Pinpoint the cell where the given text exists, returning its (x, y) midpoint coordinate. 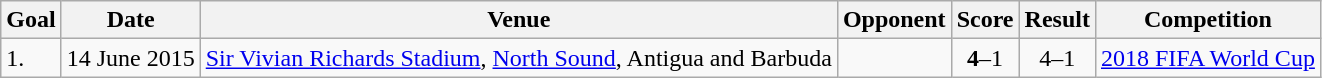
Sir Vivian Richards Stadium, North Sound, Antigua and Barbuda (518, 58)
Venue (518, 20)
Opponent (894, 20)
Score (985, 20)
Date (130, 20)
Competition (1208, 20)
Result (1057, 20)
14 June 2015 (130, 58)
1. (31, 58)
Goal (31, 20)
2018 FIFA World Cup (1208, 58)
